Search for the cell housing the specified text and yield its (x, y) center coordinate. 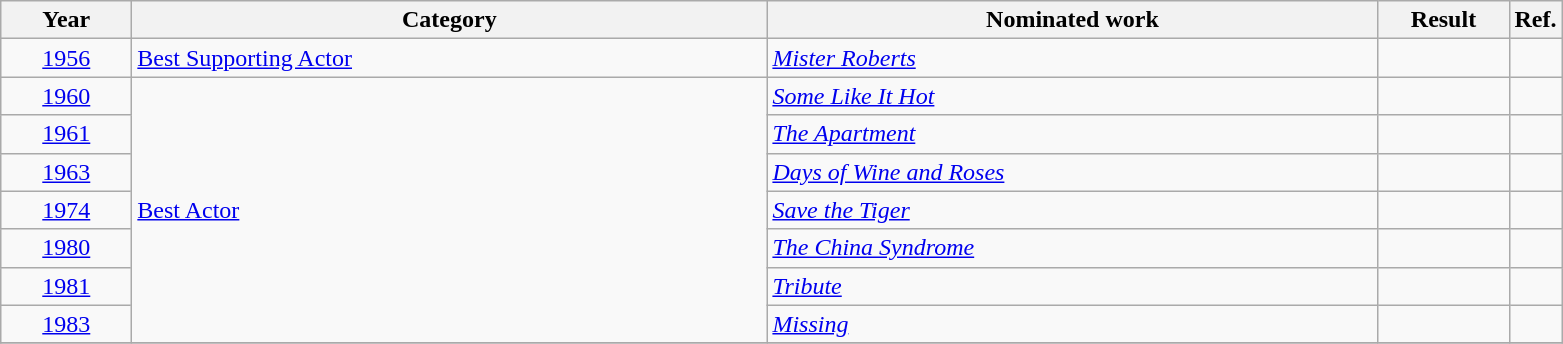
Some Like It Hot (1072, 96)
Missing (1072, 324)
1983 (66, 324)
Nominated work (1072, 20)
The China Syndrome (1072, 248)
Mister Roberts (1072, 58)
1963 (66, 172)
The Apartment (1072, 134)
1981 (66, 286)
Days of Wine and Roses (1072, 172)
1956 (66, 58)
Tribute (1072, 286)
Category (450, 20)
1960 (66, 96)
1974 (66, 210)
Best Actor (450, 210)
Year (66, 20)
Ref. (1536, 20)
Save the Tiger (1072, 210)
Best Supporting Actor (450, 58)
1961 (66, 134)
1980 (66, 248)
Result (1444, 20)
